From the cell containing the given text, extract its center point as [x, y] coordinate. 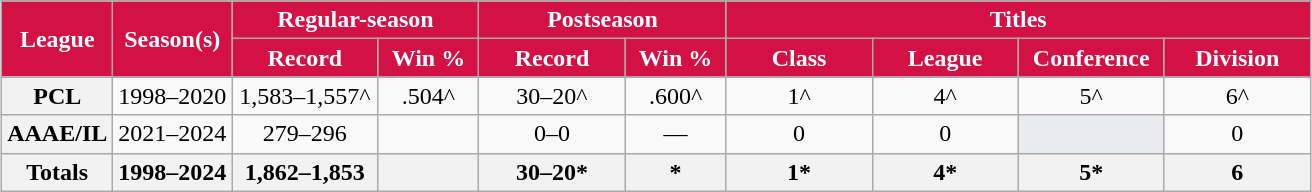
Division [1237, 58]
Titles [1018, 20]
1,862–1,853 [305, 172]
1,583–1,557^ [305, 96]
1998–2020 [172, 96]
4* [945, 172]
2021–2024 [172, 134]
5* [1091, 172]
.504^ [428, 96]
1998–2024 [172, 172]
5^ [1091, 96]
1* [799, 172]
0–0 [552, 134]
PCL [58, 96]
* [676, 172]
Regular-season [356, 20]
Totals [58, 172]
30–20^ [552, 96]
— [676, 134]
Conference [1091, 58]
Season(s) [172, 39]
4^ [945, 96]
6^ [1237, 96]
AAAE/IL [58, 134]
6 [1237, 172]
Postseason [602, 20]
30–20* [552, 172]
1^ [799, 96]
Class [799, 58]
.600^ [676, 96]
279–296 [305, 134]
